Find where the given text appears and provide that cell's center as (X, Y) coordinate. 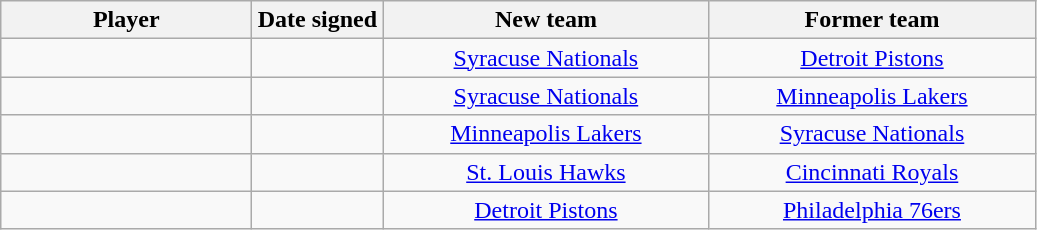
Philadelphia 76ers (872, 210)
Date signed (318, 20)
Player (126, 20)
New team (546, 20)
Former team (872, 20)
St. Louis Hawks (546, 172)
Cincinnati Royals (872, 172)
